Identify which cell holds the provided text, then report its [X, Y] central coordinate. 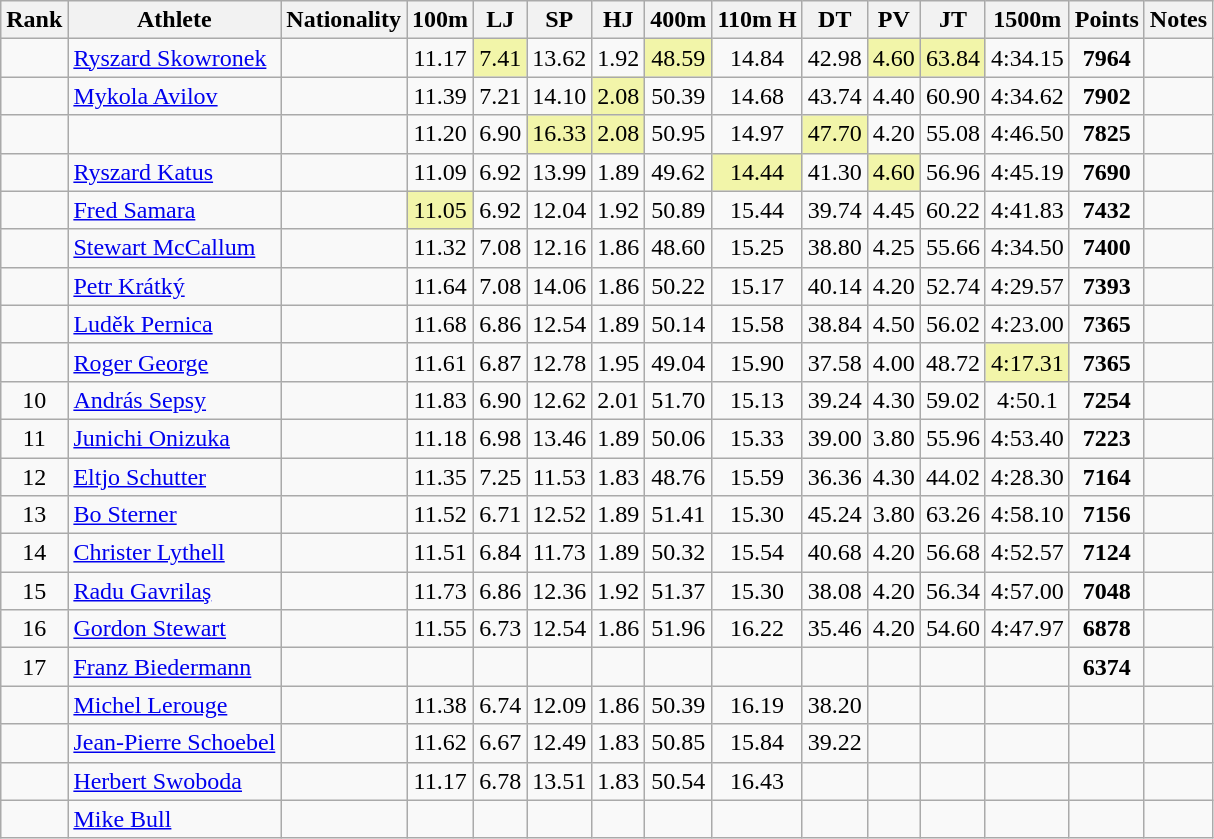
Franz Biedermann [174, 667]
6.71 [500, 515]
4:34.50 [1027, 248]
11.20 [440, 134]
49.04 [678, 362]
13 [34, 515]
7.25 [500, 477]
14.97 [757, 134]
39.00 [834, 438]
6.73 [500, 629]
13.51 [560, 781]
15.59 [757, 477]
16 [34, 629]
6.78 [500, 781]
16.43 [757, 781]
1.95 [618, 362]
2.01 [618, 400]
JT [952, 20]
52.74 [952, 286]
110m H [757, 20]
56.68 [952, 553]
63.26 [952, 515]
Ryszard Skowronek [174, 58]
40.68 [834, 553]
17 [34, 667]
4:57.00 [1027, 591]
11.64 [440, 286]
7223 [1106, 438]
4:28.30 [1027, 477]
36.36 [834, 477]
54.60 [952, 629]
48.72 [952, 362]
Mike Bull [174, 819]
55.08 [952, 134]
63.84 [952, 58]
48.76 [678, 477]
12.49 [560, 743]
14.10 [560, 96]
Fred Samara [174, 210]
56.96 [952, 172]
43.74 [834, 96]
7156 [1106, 515]
51.70 [678, 400]
LJ [500, 20]
41.30 [834, 172]
4:53.40 [1027, 438]
55.66 [952, 248]
11.68 [440, 324]
14.84 [757, 58]
7.41 [500, 58]
7124 [1106, 553]
51.41 [678, 515]
15.33 [757, 438]
4:52.57 [1027, 553]
15.58 [757, 324]
49.62 [678, 172]
Mykola Avilov [174, 96]
4:17.31 [1027, 362]
12.78 [560, 362]
Ryszard Katus [174, 172]
Rank [34, 20]
Gordon Stewart [174, 629]
Junichi Onizuka [174, 438]
12.62 [560, 400]
10 [34, 400]
6.74 [500, 705]
Michel Lerouge [174, 705]
Athlete [174, 20]
40.14 [834, 286]
50.06 [678, 438]
15.13 [757, 400]
13.62 [560, 58]
39.24 [834, 400]
11.09 [440, 172]
11.61 [440, 362]
7048 [1106, 591]
12.16 [560, 248]
4:34.62 [1027, 96]
47.70 [834, 134]
6.98 [500, 438]
11 [34, 438]
56.02 [952, 324]
48.60 [678, 248]
39.74 [834, 210]
7254 [1106, 400]
12 [34, 477]
DT [834, 20]
14.68 [757, 96]
37.58 [834, 362]
35.46 [834, 629]
4:41.83 [1027, 210]
7432 [1106, 210]
4.40 [894, 96]
4:50.1 [1027, 400]
Notes [1178, 20]
Eltjo Schutter [174, 477]
100m [440, 20]
12.04 [560, 210]
38.08 [834, 591]
14.06 [560, 286]
15.84 [757, 743]
6.87 [500, 362]
4:29.57 [1027, 286]
4:23.00 [1027, 324]
11.05 [440, 210]
Bo Sterner [174, 515]
4:46.50 [1027, 134]
4.50 [894, 324]
38.20 [834, 705]
51.37 [678, 591]
42.98 [834, 58]
4:58.10 [1027, 515]
4.25 [894, 248]
Stewart McCallum [174, 248]
Nationality [344, 20]
7164 [1106, 477]
14 [34, 553]
4.45 [894, 210]
16.19 [757, 705]
15.17 [757, 286]
11.35 [440, 477]
50.32 [678, 553]
Christer Lythell [174, 553]
4:45.19 [1027, 172]
13.99 [560, 172]
11.62 [440, 743]
Luděk Pernica [174, 324]
11.38 [440, 705]
11.18 [440, 438]
11.51 [440, 553]
Petr Krátký [174, 286]
15 [34, 591]
Points [1106, 20]
51.96 [678, 629]
4:47.97 [1027, 629]
Radu Gavrilaş [174, 591]
6.67 [500, 743]
400m [678, 20]
6878 [1106, 629]
60.90 [952, 96]
7.21 [500, 96]
16.22 [757, 629]
50.89 [678, 210]
44.02 [952, 477]
7825 [1106, 134]
11.39 [440, 96]
15.44 [757, 210]
15.90 [757, 362]
HJ [618, 20]
Roger George [174, 362]
15.54 [757, 553]
50.95 [678, 134]
1500m [1027, 20]
Herbert Swoboda [174, 781]
6.84 [500, 553]
38.84 [834, 324]
11.52 [440, 515]
56.34 [952, 591]
16.33 [560, 134]
39.22 [834, 743]
PV [894, 20]
11.83 [440, 400]
4.00 [894, 362]
7902 [1106, 96]
7964 [1106, 58]
7400 [1106, 248]
50.22 [678, 286]
15.25 [757, 248]
András Sepsy [174, 400]
11.55 [440, 629]
13.46 [560, 438]
59.02 [952, 400]
SP [560, 20]
7393 [1106, 286]
7690 [1106, 172]
50.85 [678, 743]
50.14 [678, 324]
14.44 [757, 172]
55.96 [952, 438]
45.24 [834, 515]
60.22 [952, 210]
12.36 [560, 591]
12.09 [560, 705]
4:34.15 [1027, 58]
12.52 [560, 515]
11.53 [560, 477]
Jean-Pierre Schoebel [174, 743]
6374 [1106, 667]
50.54 [678, 781]
11.32 [440, 248]
48.59 [678, 58]
38.80 [834, 248]
